From the cell containing the given text, extract its center point as [X, Y] coordinate. 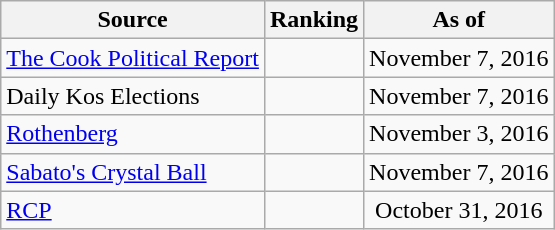
The Cook Political Report [133, 58]
October 31, 2016 [459, 210]
As of [459, 20]
Sabato's Crystal Ball [133, 172]
Rothenberg [133, 134]
November 3, 2016 [459, 134]
RCP [133, 210]
Ranking [314, 20]
Source [133, 20]
Daily Kos Elections [133, 96]
